Pinpoint the cell where the given text exists, returning its (X, Y) midpoint coordinate. 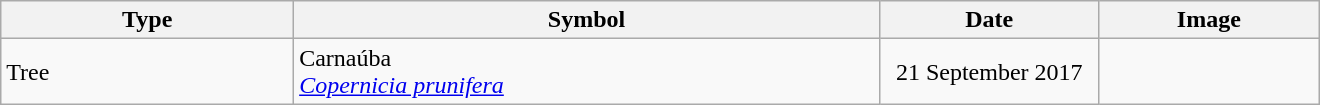
Tree (148, 72)
21 September 2017 (989, 72)
Type (148, 20)
Symbol (587, 20)
Image (1209, 20)
CarnaúbaCopernicia prunifera (587, 72)
Date (989, 20)
